Extract the [x, y] coordinate from the center of the cell holding the provided text.  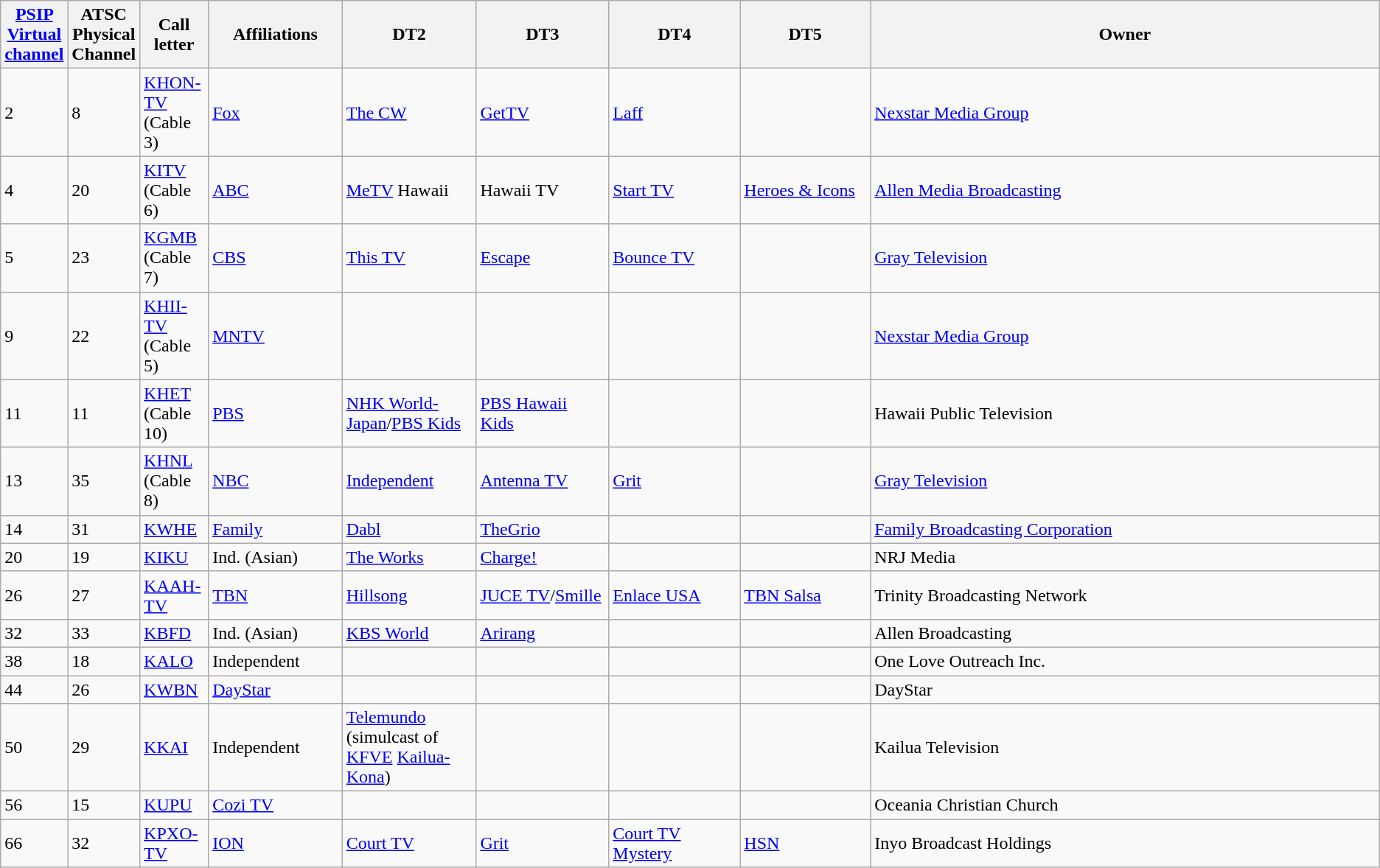
14 [34, 529]
35 [104, 481]
PBS [276, 413]
Kailua Television [1125, 747]
KHNL (Cable 8) [174, 481]
Family [276, 529]
Affiliations [276, 35]
KITV (Cable 6) [174, 190]
Cozi TV [276, 805]
KPXO-TV [174, 843]
DT4 [675, 35]
KBS World [409, 633]
HSN [805, 843]
Owner [1125, 35]
Hillsong [409, 595]
GetTV [543, 112]
Escape [543, 258]
This TV [409, 258]
22 [104, 336]
Call letter [174, 35]
KGMB (Cable 7) [174, 258]
KWHE [174, 529]
KWBN [174, 689]
Allen Media Broadcasting [1125, 190]
TBN Salsa [805, 595]
DT3 [543, 35]
KHET (Cable 10) [174, 413]
Laff [675, 112]
Heroes & Icons [805, 190]
PBS Hawaii Kids [543, 413]
23 [104, 258]
PSIP Virtual channel [34, 35]
Telemundo (simulcast of KFVE Kailua-Kona) [409, 747]
KHON-TV (Cable 3) [174, 112]
Court TV Mystery [675, 843]
Charge! [543, 557]
DT5 [805, 35]
Arirang [543, 633]
CBS [276, 258]
Bounce TV [675, 258]
Inyo Broadcast Holdings [1125, 843]
ION [276, 843]
50 [34, 747]
KBFD [174, 633]
KALO [174, 661]
The CW [409, 112]
38 [34, 661]
ABC [276, 190]
8 [104, 112]
MNTV [276, 336]
The Works [409, 557]
MeTV Hawaii [409, 190]
Enlace USA [675, 595]
DT2 [409, 35]
KKAI [174, 747]
19 [104, 557]
44 [34, 689]
29 [104, 747]
27 [104, 595]
5 [34, 258]
56 [34, 805]
Trinity Broadcasting Network [1125, 595]
KAAH-TV [174, 595]
Start TV [675, 190]
NBC [276, 481]
Court TV [409, 843]
2 [34, 112]
KHII-TV (Cable 5) [174, 336]
66 [34, 843]
Dabl [409, 529]
Fox [276, 112]
Antenna TV [543, 481]
Family Broadcasting Corporation [1125, 529]
TheGrio [543, 529]
KUPU [174, 805]
33 [104, 633]
NHK World-Japan/PBS Kids [409, 413]
TBN [276, 595]
KIKU [174, 557]
9 [34, 336]
15 [104, 805]
Oceania Christian Church [1125, 805]
13 [34, 481]
ATSC Physical Channel [104, 35]
NRJ Media [1125, 557]
18 [104, 661]
Allen Broadcasting [1125, 633]
One Love Outreach Inc. [1125, 661]
JUCE TV/Smille [543, 595]
31 [104, 529]
Hawaii Public Television [1125, 413]
4 [34, 190]
Hawaii TV [543, 190]
